Search for the cell housing the specified text and yield its [X, Y] center coordinate. 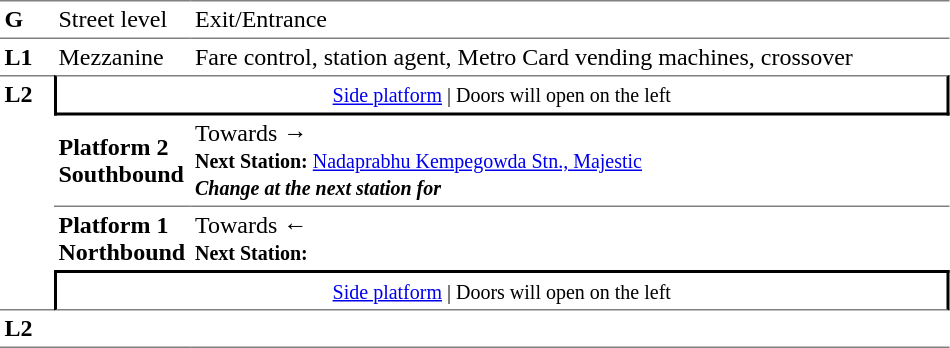
Mezzanine [122, 57]
Fare control, station agent, Metro Card vending machines, crossover [570, 57]
Towards → Next Station: Nadaprabhu Kempegowda Stn., MajesticChange at the next station for [570, 162]
L1 [27, 57]
Platform 1Northbound [122, 238]
Street level [122, 20]
Platform 2Southbound [122, 162]
Exit/Entrance [570, 20]
G [27, 20]
Towards ← Next Station: [570, 238]
